Locate the cell with the specified text and output its [x, y] center coordinate. 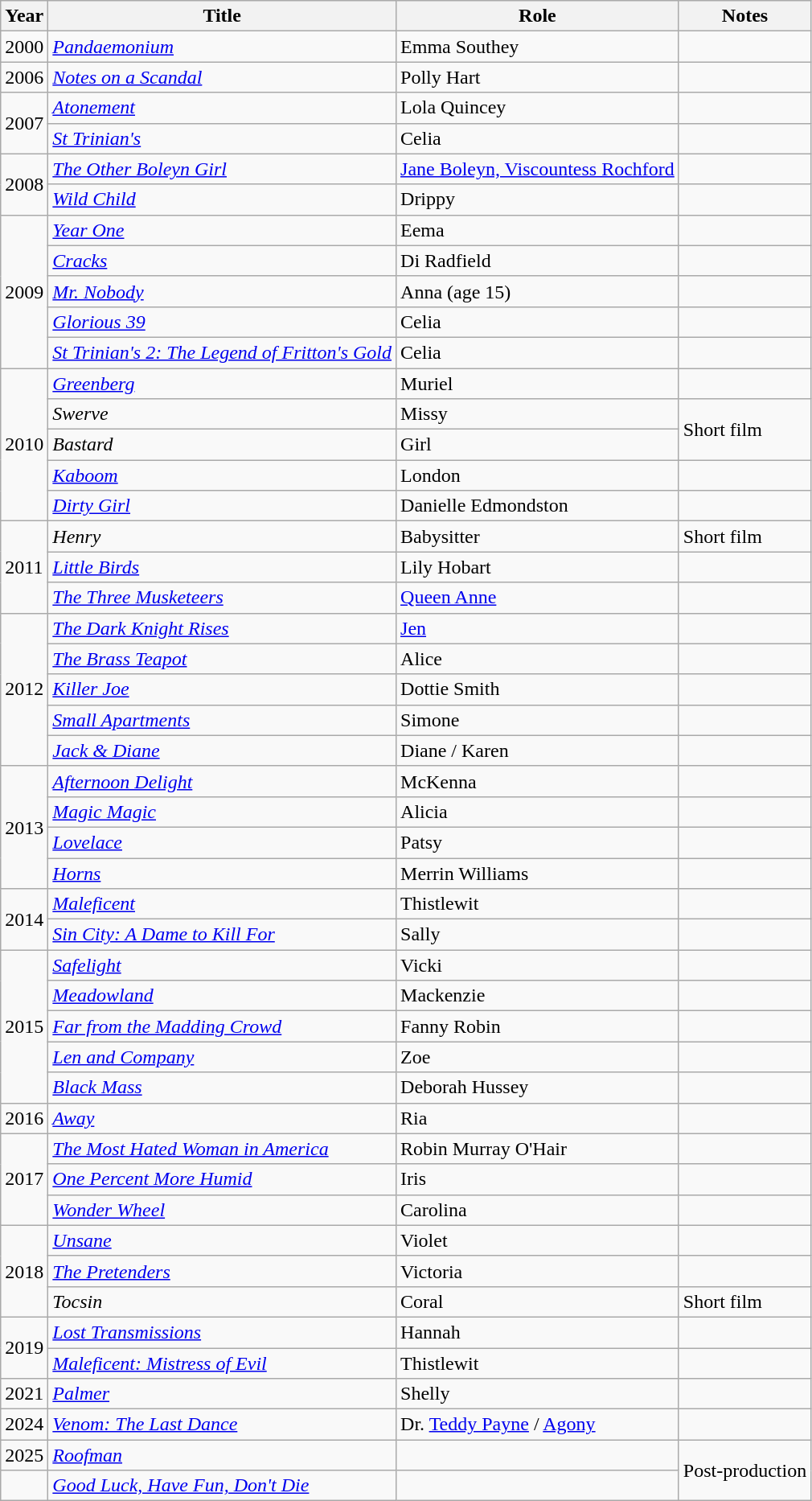
Little Birds [222, 567]
Role [538, 16]
Queen Anne [538, 598]
2006 [24, 77]
The Other Boleyn Girl [222, 169]
Babysitter [538, 537]
2019 [24, 1347]
2017 [24, 1179]
Jack & Diane [222, 750]
Coral [538, 1302]
Notes [744, 16]
Di Radfield [538, 261]
2024 [24, 1425]
The Dark Knight Rises [222, 628]
2008 [24, 184]
Muriel [538, 384]
Simone [538, 720]
The Three Musketeers [222, 598]
2016 [24, 1118]
Magic Magic [222, 812]
Fanny Robin [538, 1026]
Afternoon Delight [222, 781]
Hannah [538, 1332]
Anna (age 15) [538, 291]
Sally [538, 935]
Patsy [538, 842]
Lovelace [222, 842]
Wild Child [222, 199]
Emma Southey [538, 47]
2010 [24, 445]
2011 [24, 567]
Shelly [538, 1394]
Len and Company [222, 1057]
Bastard [222, 445]
2000 [24, 47]
Pandaemonium [222, 47]
Polly Hart [538, 77]
London [538, 475]
Glorious 39 [222, 322]
2025 [24, 1455]
2014 [24, 919]
Lola Quincey [538, 108]
Roofman [222, 1455]
Dirty Girl [222, 506]
Robin Murray O'Hair [538, 1149]
Eema [538, 230]
2009 [24, 291]
Deborah Hussey [538, 1088]
The Brass Teapot [222, 659]
2015 [24, 1026]
Atonement [222, 108]
Black Mass [222, 1088]
Dottie Smith [538, 689]
Mackenzie [538, 996]
Title [222, 16]
Cracks [222, 261]
Victoria [538, 1271]
Zoe [538, 1057]
Maleficent [222, 904]
Danielle Edmondston [538, 506]
One Percent More Humid [222, 1179]
Post-production [744, 1470]
Mr. Nobody [222, 291]
Safelight [222, 965]
St Trinian's [222, 138]
Meadowland [222, 996]
Unsane [222, 1240]
Small Apartments [222, 720]
Venom: The Last Dance [222, 1425]
Dr. Teddy Payne / Agony [538, 1425]
Tocsin [222, 1302]
Iris [538, 1179]
Wonder Wheel [222, 1210]
Notes on a Scandal [222, 77]
Lily Hobart [538, 567]
Year One [222, 230]
Swerve [222, 414]
Far from the Madding Crowd [222, 1026]
Diane / Karen [538, 750]
Alice [538, 659]
Merrin Williams [538, 873]
2013 [24, 827]
Jane Boleyn, Viscountess Rochford [538, 169]
Kaboom [222, 475]
St Trinian's 2: The Legend of Fritton's Gold [222, 352]
Sin City: A Dame to Kill For [222, 935]
Missy [538, 414]
Violet [538, 1240]
Greenberg [222, 384]
McKenna [538, 781]
The Most Hated Woman in America [222, 1149]
Jen [538, 628]
Ria [538, 1118]
Girl [538, 445]
2012 [24, 689]
Killer Joe [222, 689]
Good Luck, Have Fun, Don't Die [222, 1486]
Year [24, 16]
The Pretenders [222, 1271]
Lost Transmissions [222, 1332]
Maleficent: Mistress of Evil [222, 1363]
Palmer [222, 1394]
2007 [24, 123]
2018 [24, 1271]
Henry [222, 537]
Away [222, 1118]
2021 [24, 1394]
Carolina [538, 1210]
Horns [222, 873]
Alicia [538, 812]
Drippy [538, 199]
Vicki [538, 965]
